Output the (x, y) coordinate of the center of the cell containing the given text.  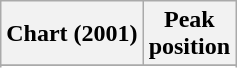
Peakposition (189, 34)
Chart (2001) (72, 34)
